Pinpoint the cell where the given text exists, returning its (X, Y) midpoint coordinate. 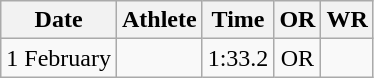
Athlete (159, 20)
1 February (59, 58)
Time (238, 20)
WR (347, 20)
1:33.2 (238, 58)
Date (59, 20)
